Extract the (X, Y) coordinate from the center of the cell holding the provided text.  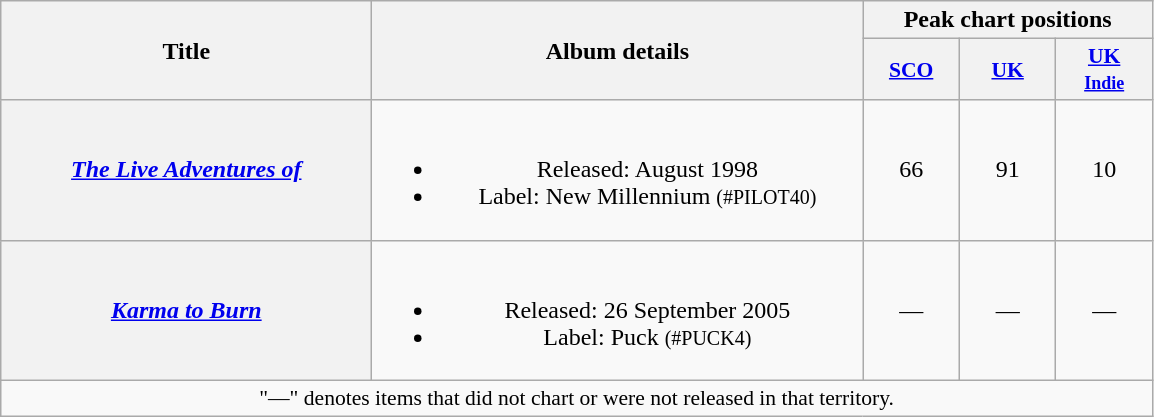
Released: 26 September 2005Label: Puck (#PUCK4) (618, 310)
Peak chart positions (1008, 20)
91 (1008, 170)
Album details (618, 50)
UK (1008, 70)
10 (1104, 170)
UKIndie (1104, 70)
66 (912, 170)
The Live Adventures of (186, 170)
Karma to Burn (186, 310)
SCO (912, 70)
"—" denotes items that did not chart or were not released in that territory. (577, 398)
Released: August 1998Label: New Millennium (#PILOT40) (618, 170)
Title (186, 50)
